Capture the cell that displays the provided text and extract its (x, y) central coordinate. 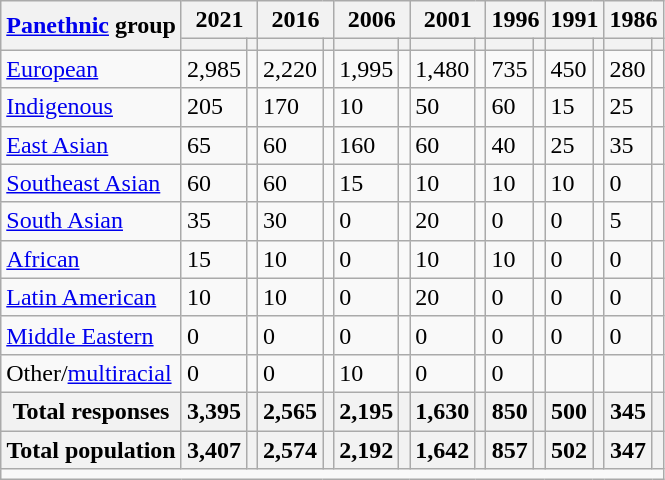
1986 (634, 20)
345 (628, 411)
2021 (219, 20)
European (92, 69)
Indigenous (92, 107)
502 (569, 449)
3,407 (214, 449)
1,642 (442, 449)
Total population (92, 449)
3,395 (214, 411)
850 (510, 411)
South Asian (92, 221)
Middle Eastern (92, 335)
Southeast Asian (92, 183)
2001 (448, 20)
1996 (516, 20)
2,192 (366, 449)
Total responses (92, 411)
1991 (574, 20)
2006 (372, 20)
1,995 (366, 69)
50 (442, 107)
2,195 (366, 411)
2016 (296, 20)
5 (628, 221)
2,574 (290, 449)
450 (569, 69)
735 (510, 69)
Latin American (92, 297)
East Asian (92, 145)
280 (628, 69)
Panethnic group (92, 26)
347 (628, 449)
65 (214, 145)
857 (510, 449)
170 (290, 107)
160 (366, 145)
2,565 (290, 411)
205 (214, 107)
30 (290, 221)
Other/multiracial (92, 373)
500 (569, 411)
40 (510, 145)
African (92, 259)
2,985 (214, 69)
1,480 (442, 69)
1,630 (442, 411)
2,220 (290, 69)
